For the text-containing cell, return its midpoint in (X, Y) coordinate format. 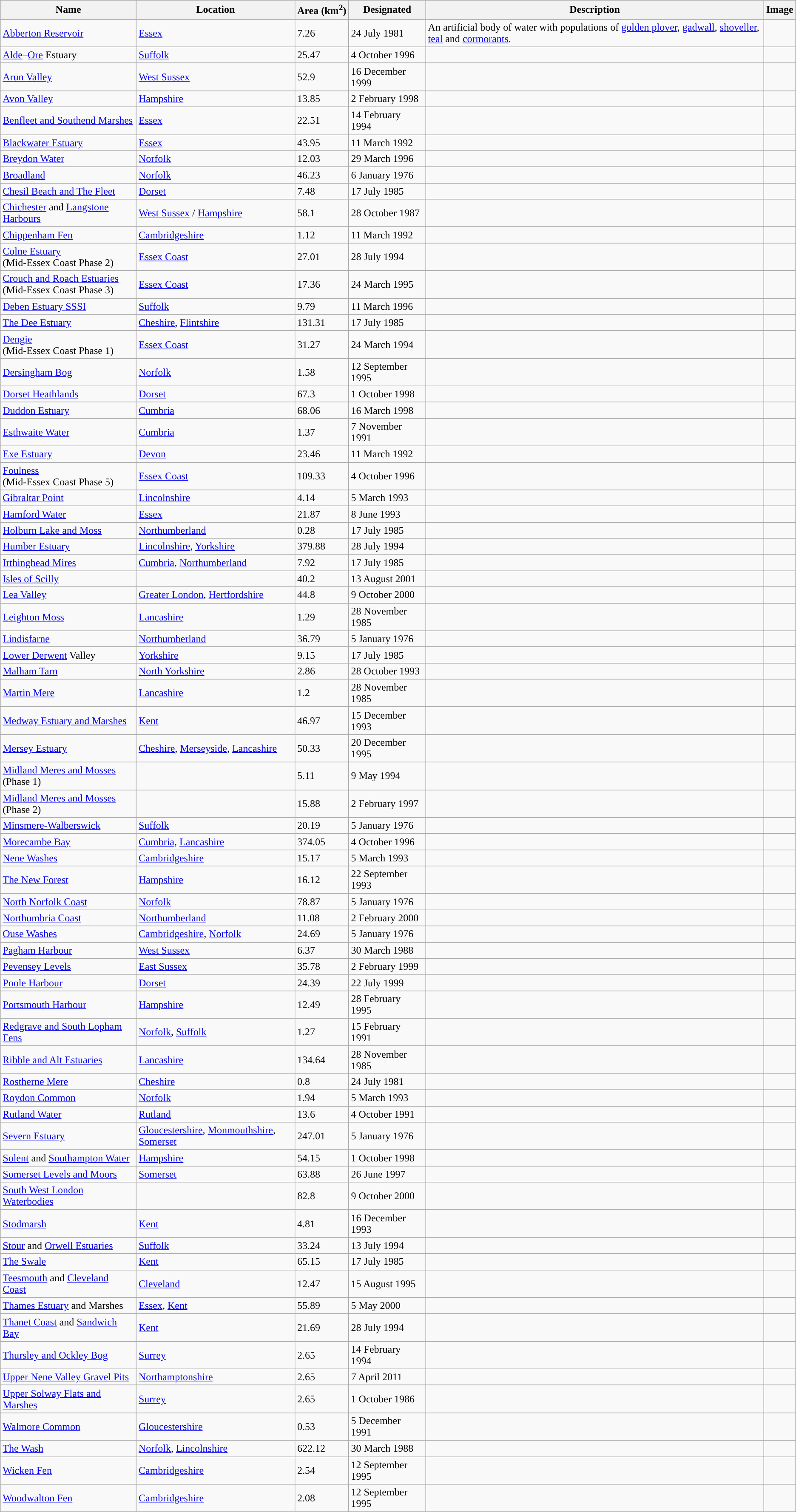
Medway Estuary and Marshes (68, 721)
Malham Tarn (68, 671)
Dorset Heathlands (68, 394)
55.89 (321, 1305)
Irthinghead Mires (68, 563)
1 October 1986 (387, 1399)
12.03 (321, 159)
5 December 1991 (387, 1426)
16 December 1999 (387, 76)
Mersey Estuary (68, 748)
Duddon Estuary (68, 410)
21.69 (321, 1328)
9.79 (321, 306)
25.47 (321, 55)
44.8 (321, 595)
Poole Harbour (68, 983)
16 December 1993 (387, 1224)
2.54 (321, 1470)
28 October 1987 (387, 213)
58.1 (321, 213)
Gloucestershire (215, 1426)
24 March 1995 (387, 285)
Northamptonshire (215, 1377)
Pagham Harbour (68, 950)
Designated (387, 10)
Alde–Ore Estuary (68, 55)
Rutland Water (68, 1114)
Midland Meres and Mosses (Phase 1) (68, 776)
Isles of Scilly (68, 579)
21.87 (321, 514)
12.49 (321, 1005)
Ribble and Alt Estuaries (68, 1060)
Benfleet and Southend Marshes (68, 121)
28 February 1995 (387, 1005)
54.15 (321, 1158)
1.27 (321, 1032)
622.12 (321, 1449)
Rostherne Mere (68, 1082)
Thursley and Ockley Bog (68, 1355)
13.6 (321, 1114)
The Dee Estuary (68, 323)
Hamford Water (68, 514)
Arun Valley (68, 76)
Greater London, Hertfordshire (215, 595)
Walmore Common (68, 1426)
247.01 (321, 1136)
24.69 (321, 934)
Solent and Southampton Water (68, 1158)
Martin Mere (68, 693)
Area (km2) (321, 10)
5.11 (321, 776)
Essex, Kent (215, 1305)
Cleveland (215, 1283)
The Wash (68, 1449)
9.15 (321, 655)
17.36 (321, 285)
The Swale (68, 1262)
Avon Valley (68, 99)
7.48 (321, 191)
8 June 1993 (387, 514)
13 July 1994 (387, 1246)
6.37 (321, 950)
67.3 (321, 394)
2.08 (321, 1498)
Severn Estuary (68, 1136)
Upper Solway Flats and Marshes (68, 1399)
52.9 (321, 76)
Wicken Fen (68, 1470)
Dersingham Bog (68, 372)
131.31 (321, 323)
2 February 1998 (387, 99)
1.37 (321, 432)
Description (594, 10)
374.05 (321, 842)
16.12 (321, 880)
Lindisfarne (68, 639)
Leighton Moss (68, 617)
0.8 (321, 1082)
7.92 (321, 563)
Broadland (68, 175)
50.33 (321, 748)
0.28 (321, 530)
4.14 (321, 498)
Gibraltar Point (68, 498)
1.94 (321, 1098)
0.53 (321, 1426)
Minsmere-Walberswick (68, 826)
24 March 1994 (387, 344)
Pevensey Levels (68, 966)
63.88 (321, 1174)
15 February 1991 (387, 1032)
Rutland (215, 1114)
27.01 (321, 257)
Colne Estuary(Mid-Essex Coast Phase 2) (68, 257)
33.24 (321, 1246)
35.78 (321, 966)
Humber Estuary (68, 546)
Lincolnshire, Yorkshire (215, 546)
An artificial body of water with populations of golden plover, gadwall, shoveller, teal and cormorants. (594, 33)
Woodwalton Fen (68, 1498)
134.64 (321, 1060)
Exe Estuary (68, 454)
43.95 (321, 143)
Chichester and Langstone Harbours (68, 213)
23.46 (321, 454)
7 November 1991 (387, 432)
16 March 1998 (387, 410)
Cambridgeshire, Norfolk (215, 934)
1.29 (321, 617)
24.39 (321, 983)
109.33 (321, 476)
1.58 (321, 372)
12.47 (321, 1283)
Dengie(Mid-Essex Coast Phase 1) (68, 344)
Lower Derwent Valley (68, 655)
Teesmouth and Cleveland Coast (68, 1283)
Stour and Orwell Estuaries (68, 1246)
7 April 2011 (387, 1377)
East Sussex (215, 966)
Cumbria, Lancashire (215, 842)
Location (215, 10)
31.27 (321, 344)
The New Forest (68, 880)
Thames Estuary and Marshes (68, 1305)
2 February 2000 (387, 918)
46.97 (321, 721)
Foulness(Mid-Essex Coast Phase 5) (68, 476)
4.81 (321, 1224)
Nene Washes (68, 858)
Morecambe Bay (68, 842)
Yorkshire (215, 655)
Crouch and Roach Estuaries(Mid-Essex Coast Phase 3) (68, 285)
Roydon Common (68, 1098)
1.12 (321, 235)
20 December 1995 (387, 748)
Devon (215, 454)
South West London Waterbodies (68, 1196)
Northumbria Coast (68, 918)
Chippenham Fen (68, 235)
68.06 (321, 410)
6 January 1976 (387, 175)
Breydon Water (68, 159)
9 May 1994 (387, 776)
Cheshire (215, 1082)
4 October 1991 (387, 1114)
Cumbria, Northumberland (215, 563)
65.15 (321, 1262)
Portsmouth Harbour (68, 1005)
Lincolnshire (215, 498)
Somerset Levels and Moors (68, 1174)
Name (68, 10)
2.86 (321, 671)
46.23 (321, 175)
15.17 (321, 858)
13.85 (321, 99)
Somerset (215, 1174)
11.08 (321, 918)
Cheshire, Merseyside, Lancashire (215, 748)
Esthwaite Water (68, 432)
11 March 1996 (387, 306)
Cheshire, Flintshire (215, 323)
Thanet Coast and Sandwich Bay (68, 1328)
82.8 (321, 1196)
Holburn Lake and Moss (68, 530)
Gloucestershire, Monmouthshire, Somerset (215, 1136)
22.51 (321, 121)
1.2 (321, 693)
22 July 1999 (387, 983)
West Sussex / Hampshire (215, 213)
Chesil Beach and The Fleet (68, 191)
Redgrave and South Lopham Fens (68, 1032)
Image (780, 10)
7.26 (321, 33)
Blackwater Estuary (68, 143)
20.19 (321, 826)
Abberton Reservoir (68, 33)
28 October 1993 (387, 671)
26 June 1997 (387, 1174)
78.87 (321, 902)
Ouse Washes (68, 934)
Norfolk, Lincolnshire (215, 1449)
40.2 (321, 579)
5 May 2000 (387, 1305)
15 December 1993 (387, 721)
2 February 1999 (387, 966)
15 August 1995 (387, 1283)
Midland Meres and Mosses (Phase 2) (68, 804)
Norfolk, Suffolk (215, 1032)
North Yorkshire (215, 671)
29 March 1996 (387, 159)
North Norfolk Coast (68, 902)
379.88 (321, 546)
22 September 1993 (387, 880)
15.88 (321, 804)
Lea Valley (68, 595)
Stodmarsh (68, 1224)
2 February 1997 (387, 804)
Upper Nene Valley Gravel Pits (68, 1377)
36.79 (321, 639)
Deben Estuary SSSI (68, 306)
13 August 2001 (387, 579)
